Locate the cell with the specified text and output its [x, y] center coordinate. 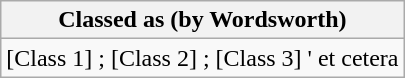
Classed as (by Wordsworth) [202, 20]
[Class 1] ; [Class 2] ; [Class 3] ' et cetera [202, 58]
